Provide the (x, y) coordinate of the cell's center where the given text is located.  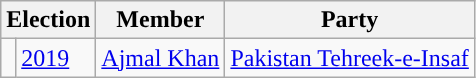
Pakistan Tehreek-e-Insaf (350, 58)
Member (160, 20)
Election (48, 20)
Party (350, 20)
2019 (56, 58)
Ajmal Khan (160, 58)
